Detect which cell encompasses the target text, then output its [x, y] center coordinate. 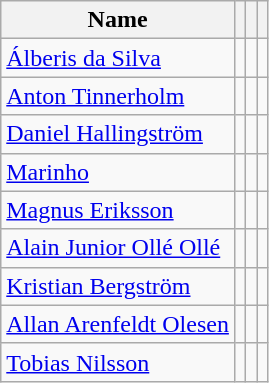
Anton Tinnerholm [118, 96]
Kristian Bergström [118, 286]
Alain Junior Ollé Ollé [118, 248]
Name [118, 20]
Daniel Hallingström [118, 134]
Tobias Nilsson [118, 362]
Marinho [118, 172]
Magnus Eriksson [118, 210]
Álberis da Silva [118, 58]
Allan Arenfeldt Olesen [118, 324]
